Capture the cell that displays the provided text and extract its [X, Y] central coordinate. 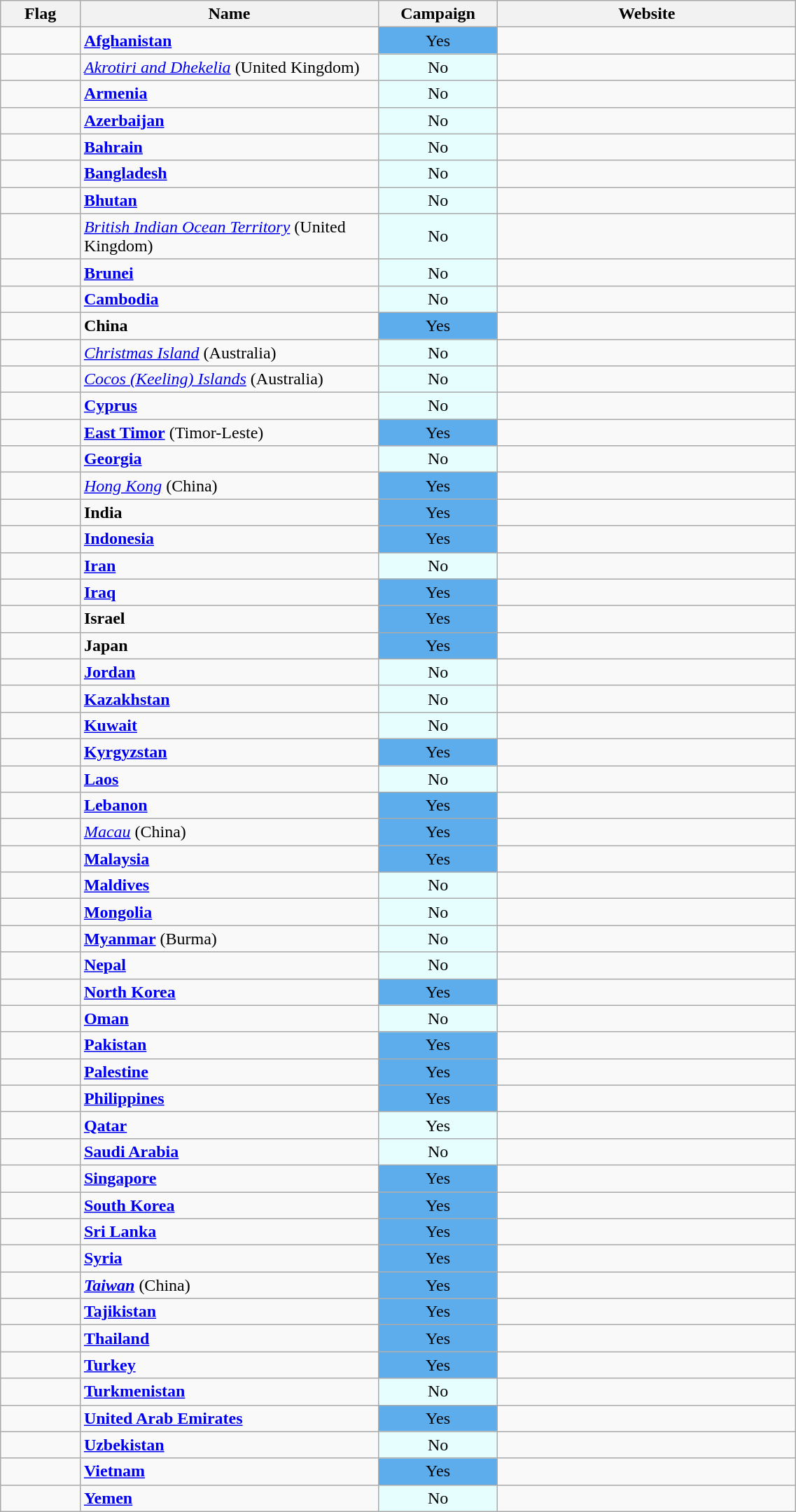
South Korea [229, 1205]
Armenia [229, 94]
Malaysia [229, 859]
North Korea [229, 992]
Taiwan (China) [229, 1285]
Cyprus [229, 406]
Christmas Island (Australia) [229, 352]
Sri Lanka [229, 1232]
Japan [229, 645]
Lebanon [229, 806]
Bangladesh [229, 174]
Oman [229, 1018]
Israel [229, 619]
United Arab Emirates [229, 1418]
Turkmenistan [229, 1392]
Website [647, 14]
Kyrgyzstan [229, 752]
Nepal [229, 965]
Kazakhstan [229, 699]
Brunei [229, 272]
Tajikistan [229, 1312]
British Indian Ocean Territory (United Kingdom) [229, 237]
Uzbekistan [229, 1445]
Pakistan [229, 1045]
Iran [229, 566]
Bahrain [229, 147]
Kuwait [229, 725]
Campaign [438, 14]
China [229, 325]
Saudi Arabia [229, 1151]
Thailand [229, 1338]
Turkey [229, 1365]
Bhutan [229, 200]
Flag [41, 14]
Afghanistan [229, 41]
Mongolia [229, 912]
Jordan [229, 672]
Vietnam [229, 1471]
Cocos (Keeling) Islands (Australia) [229, 379]
Iraq [229, 592]
Laos [229, 779]
Qatar [229, 1125]
Name [229, 14]
Azerbaijan [229, 120]
Akrotiri and Dhekelia (United Kingdom) [229, 67]
Singapore [229, 1178]
Georgia [229, 459]
Palestine [229, 1072]
Macau (China) [229, 832]
Cambodia [229, 299]
Myanmar (Burma) [229, 939]
Syria [229, 1259]
Maldives [229, 885]
India [229, 512]
Hong Kong (China) [229, 486]
Indonesia [229, 539]
Yemen [229, 1498]
East Timor (Timor-Leste) [229, 433]
Philippines [229, 1098]
